Determine the [x, y] coordinate at the center of the cell enclosing the given text.  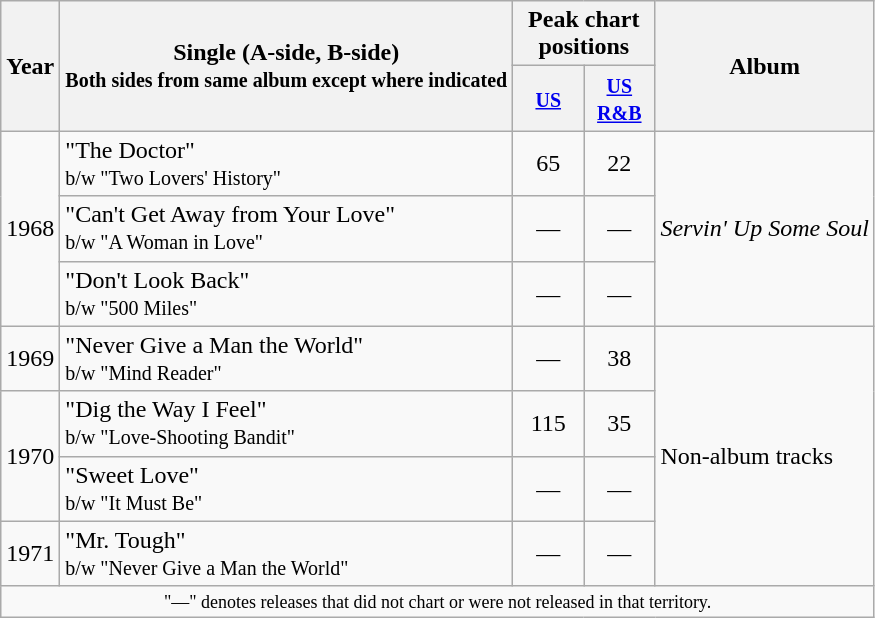
"The Doctor"b/w "Two Lovers' History" [286, 164]
1968 [30, 228]
1969 [30, 358]
22 [620, 164]
Servin' Up Some Soul [764, 228]
Album [764, 66]
35 [620, 424]
Non-album tracks [764, 456]
65 [548, 164]
US [548, 98]
Peak chart positions [584, 34]
Single (A-side, B-side)Both sides from same album except where indicated [286, 66]
"Dig the Way I Feel"b/w "Love-Shooting Bandit" [286, 424]
1971 [30, 554]
115 [548, 424]
"Don't Look Back"b/w "500 Miles" [286, 294]
1970 [30, 456]
38 [620, 358]
"Sweet Love"b/w "It Must Be" [286, 488]
"Can't Get Away from Your Love"b/w "A Woman in Love" [286, 228]
US R&B [620, 98]
Year [30, 66]
"Mr. Tough"b/w "Never Give a Man the World" [286, 554]
"Never Give a Man the World"b/w "Mind Reader" [286, 358]
"—" denotes releases that did not chart or were not released in that territory. [438, 602]
